Output the (X, Y) coordinate of the center of the cell containing the given text.  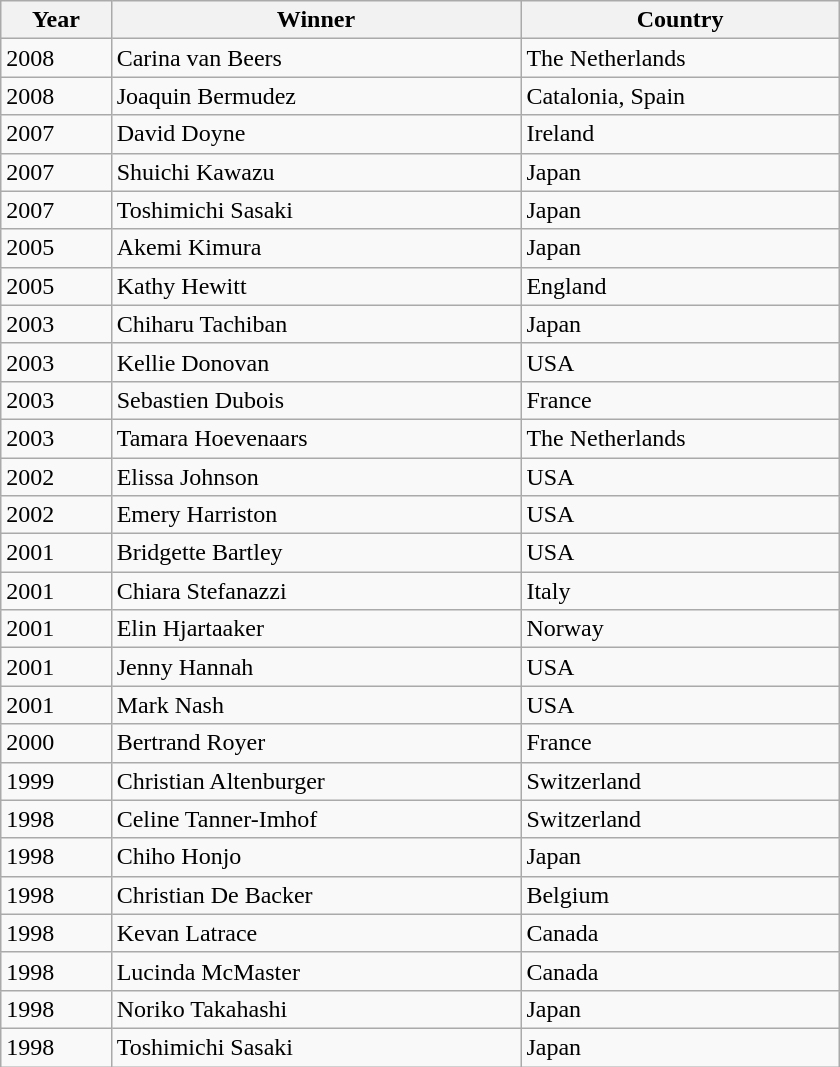
Emery Harriston (316, 515)
Shuichi Kawazu (316, 172)
Tamara Hoevenaars (316, 438)
Akemi Kimura (316, 248)
Elin Hjartaaker (316, 629)
Kathy Hewitt (316, 286)
Bertrand Royer (316, 743)
Chiara Stefanazzi (316, 591)
Jenny Hannah (316, 667)
Christian De Backer (316, 895)
Belgium (680, 895)
Bridgette Bartley (316, 553)
Kellie Donovan (316, 362)
Sebastien Dubois (316, 400)
Elissa Johnson (316, 477)
England (680, 286)
Chiho Honjo (316, 857)
Celine Tanner-Imhof (316, 819)
Christian Altenburger (316, 781)
Carina van Beers (316, 58)
Italy (680, 591)
Country (680, 20)
Norway (680, 629)
Year (56, 20)
1999 (56, 781)
Catalonia, Spain (680, 96)
Winner (316, 20)
David Doyne (316, 134)
2000 (56, 743)
Chiharu Tachiban (316, 324)
Noriko Takahashi (316, 1009)
Joaquin Bermudez (316, 96)
Kevan Latrace (316, 933)
Mark Nash (316, 705)
Ireland (680, 134)
Lucinda McMaster (316, 971)
